For the text-containing cell, return its midpoint in (X, Y) coordinate format. 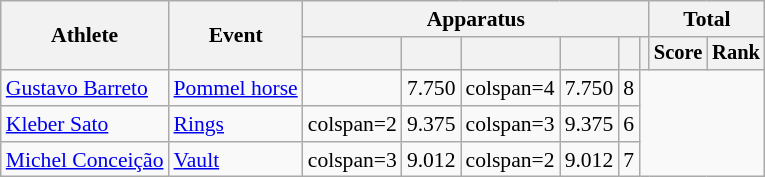
Event (236, 36)
colspan=2 (352, 124)
Kleber Sato (85, 124)
8 (628, 88)
Total (707, 19)
Rank (736, 54)
6 (628, 124)
Apparatus (476, 19)
colspan=3 (510, 124)
colspan=4 (510, 88)
Pommel horse (236, 88)
Rings (236, 124)
Score (678, 54)
Athlete (85, 36)
Gustavo Barreto (85, 88)
